Extract the [X, Y] coordinate from the center of the cell holding the provided text.  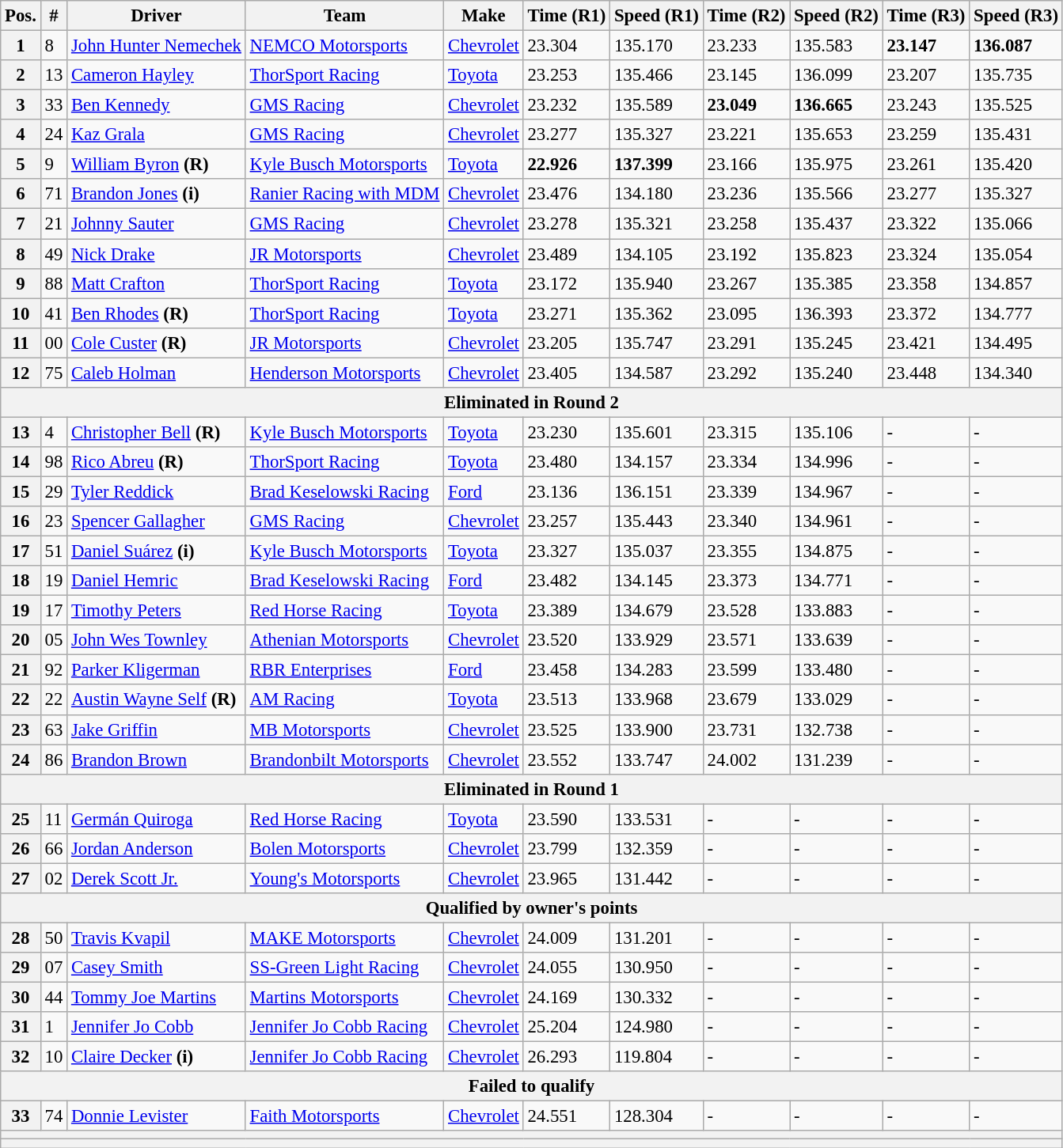
136.099 [837, 75]
AM Racing [344, 700]
134.996 [837, 462]
135.321 [657, 224]
135.823 [837, 254]
135.566 [837, 194]
23.525 [567, 729]
134.157 [657, 462]
24.009 [567, 938]
135.443 [657, 521]
23.731 [746, 729]
Time (R2) [746, 16]
24.169 [567, 998]
25 [21, 819]
14 [21, 462]
Germán Quiroga [157, 819]
23.095 [746, 313]
Young's Motorsports [344, 878]
137.399 [657, 165]
Ben Rhodes (R) [157, 313]
135.420 [1016, 165]
23.292 [746, 373]
Athenian Motorsports [344, 640]
23.571 [746, 640]
23.259 [926, 135]
Team [344, 16]
23.372 [926, 313]
134.587 [657, 373]
23.965 [567, 878]
Christopher Bell (R) [157, 432]
23.599 [746, 670]
136.665 [837, 105]
Nick Drake [157, 254]
23.049 [746, 105]
23.243 [926, 105]
132.359 [657, 849]
23.458 [567, 670]
SS-Green Light Racing [344, 968]
John Hunter Nemechek [157, 46]
75 [54, 373]
Ranier Racing with MDM [344, 194]
30 [21, 998]
133.747 [657, 760]
Derek Scott Jr. [157, 878]
05 [54, 640]
24.055 [567, 968]
28 [21, 938]
23.304 [567, 46]
23.482 [567, 581]
63 [54, 729]
Time (R3) [926, 16]
Travis Kvapil [157, 938]
134.777 [1016, 313]
31 [21, 1027]
92 [54, 670]
Time (R1) [567, 16]
135.431 [1016, 135]
26.293 [567, 1057]
Donnie Levister [157, 1116]
23.232 [567, 105]
Daniel Suárez (i) [157, 551]
135.437 [837, 224]
Spencer Gallagher [157, 521]
William Byron (R) [157, 165]
NEMCO Motorsports [344, 46]
134.875 [837, 551]
23.421 [926, 343]
131.201 [657, 938]
MB Motorsports [344, 729]
119.804 [657, 1057]
134.967 [837, 491]
23.136 [567, 491]
134.340 [1016, 373]
135.589 [657, 105]
135.601 [657, 432]
27 [21, 878]
Parker Kligerman [157, 670]
12 [21, 373]
130.950 [657, 968]
23.257 [567, 521]
Speed (R1) [657, 16]
23.236 [746, 194]
Qualified by owner's points [532, 908]
23.552 [567, 760]
24.002 [746, 760]
23.233 [746, 46]
02 [54, 878]
23.528 [746, 611]
135.466 [657, 75]
133.029 [837, 700]
135.940 [657, 283]
133.639 [837, 640]
49 [54, 254]
John Wes Townley [157, 640]
135.735 [1016, 75]
23.513 [567, 700]
135.362 [657, 313]
Failed to qualify [532, 1086]
134.145 [657, 581]
18 [21, 581]
135.747 [657, 343]
23.327 [567, 551]
Johnny Sauter [157, 224]
23.322 [926, 224]
135.054 [1016, 254]
41 [54, 313]
133.968 [657, 700]
Pos. [21, 16]
3 [21, 105]
135.525 [1016, 105]
130.332 [657, 998]
Jake Griffin [157, 729]
134.857 [1016, 283]
23.315 [746, 432]
25.204 [567, 1027]
23.278 [567, 224]
RBR Enterprises [344, 670]
98 [54, 462]
Eliminated in Round 2 [532, 403]
135.245 [837, 343]
Jennifer Jo Cobb [157, 1027]
23.520 [567, 640]
23.207 [926, 75]
134.283 [657, 670]
Driver [157, 16]
133.883 [837, 611]
22.926 [567, 165]
133.900 [657, 729]
23.389 [567, 611]
134.495 [1016, 343]
128.304 [657, 1116]
23.324 [926, 254]
23.258 [746, 224]
Jordan Anderson [157, 849]
Henderson Motorsports [344, 373]
23.334 [746, 462]
133.531 [657, 819]
23.291 [746, 343]
23.147 [926, 46]
Claire Decker (i) [157, 1057]
07 [54, 968]
6 [21, 194]
135.975 [837, 165]
Make [484, 16]
Eliminated in Round 1 [532, 789]
23.271 [567, 313]
23.476 [567, 194]
Brandon Brown [157, 760]
Brandon Jones (i) [157, 194]
135.037 [657, 551]
Speed (R2) [837, 16]
Ben Kennedy [157, 105]
Tyler Reddick [157, 491]
5 [21, 165]
135.653 [837, 135]
23.489 [567, 254]
23.405 [567, 373]
Faith Motorsports [344, 1116]
74 [54, 1116]
15 [21, 491]
Cole Custer (R) [157, 343]
Brandonbilt Motorsports [344, 760]
23.373 [746, 581]
2 [21, 75]
135.106 [837, 432]
23.267 [746, 283]
Kaz Grala [157, 135]
23.590 [567, 819]
Tommy Joe Martins [157, 998]
66 [54, 849]
135.385 [837, 283]
133.480 [837, 670]
134.679 [657, 611]
23.340 [746, 521]
23.192 [746, 254]
7 [21, 224]
Speed (R3) [1016, 16]
23.230 [567, 432]
Bolen Motorsports [344, 849]
32 [21, 1057]
23.166 [746, 165]
135.240 [837, 373]
23.355 [746, 551]
124.980 [657, 1027]
135.066 [1016, 224]
88 [54, 283]
Casey Smith [157, 968]
Cameron Hayley [157, 75]
134.961 [837, 521]
23.679 [746, 700]
00 [54, 343]
134.180 [657, 194]
134.771 [837, 581]
136.151 [657, 491]
131.442 [657, 878]
Martins Motorsports [344, 998]
134.105 [657, 254]
86 [54, 760]
136.087 [1016, 46]
16 [21, 521]
26 [21, 849]
23.221 [746, 135]
23.480 [567, 462]
132.738 [837, 729]
Timothy Peters [157, 611]
23.448 [926, 373]
23.253 [567, 75]
50 [54, 938]
24.551 [567, 1116]
51 [54, 551]
23.172 [567, 283]
Caleb Holman [157, 373]
MAKE Motorsports [344, 938]
Rico Abreu (R) [157, 462]
135.583 [837, 46]
23.799 [567, 849]
44 [54, 998]
131.239 [837, 760]
Austin Wayne Self (R) [157, 700]
71 [54, 194]
23.358 [926, 283]
20 [21, 640]
23.261 [926, 165]
133.929 [657, 640]
Matt Crafton [157, 283]
23.145 [746, 75]
# [54, 16]
23.339 [746, 491]
23.205 [567, 343]
135.170 [657, 46]
136.393 [837, 313]
Daniel Hemric [157, 581]
